Capture the cell that displays the provided text and extract its [x, y] central coordinate. 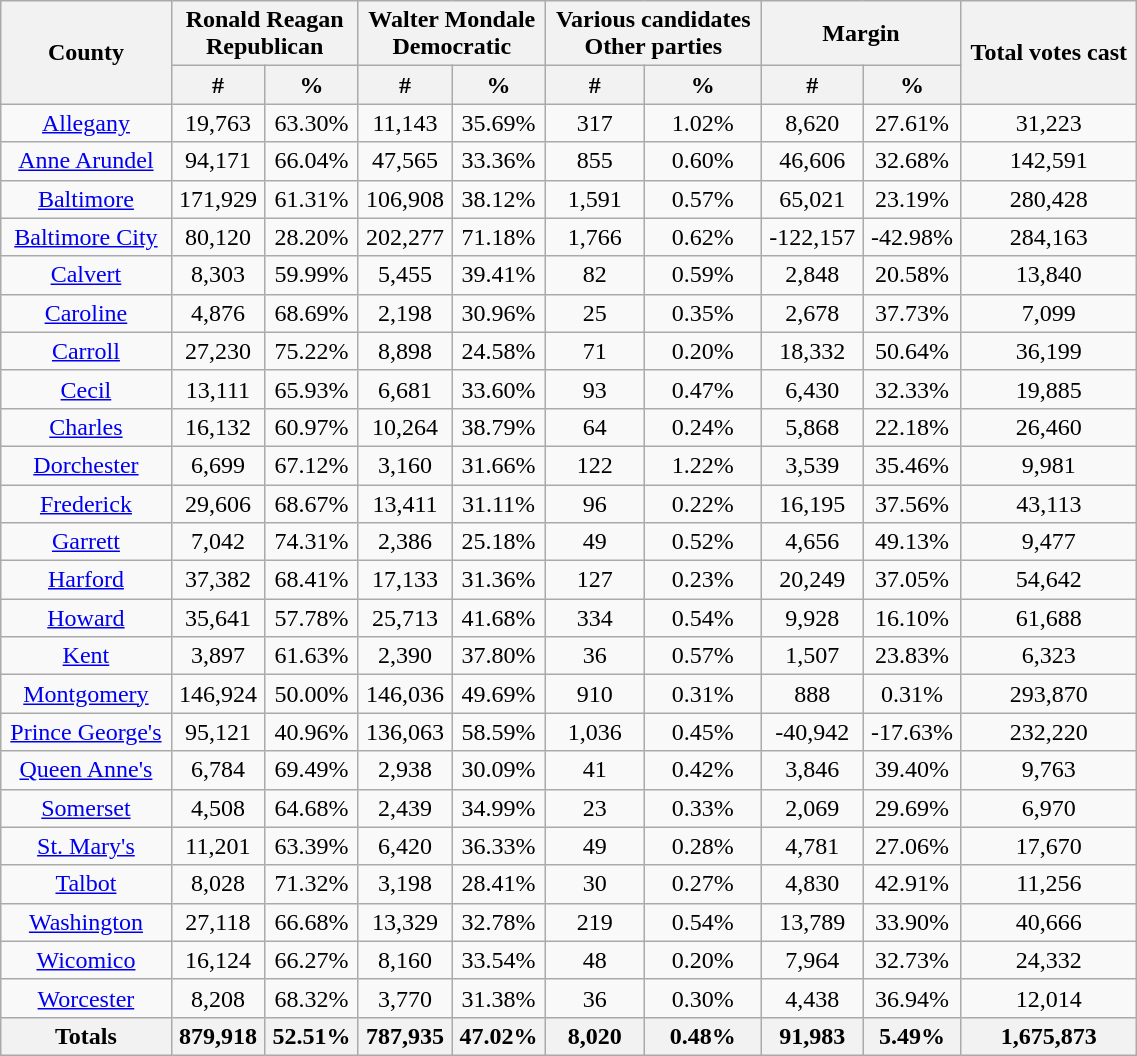
6,784 [218, 770]
82 [594, 275]
232,220 [1049, 732]
Howard [86, 618]
Garrett [86, 542]
County [86, 52]
13,411 [405, 503]
47.02% [499, 1036]
26,460 [1049, 427]
61.31% [312, 199]
16,132 [218, 427]
23.19% [912, 199]
37.80% [499, 656]
28.20% [312, 237]
32.78% [499, 922]
Totals [86, 1036]
Baltimore [86, 199]
31.66% [499, 465]
13,840 [1049, 275]
96 [594, 503]
Total votes cast [1049, 52]
Cecil [86, 389]
52.51% [312, 1036]
23 [594, 808]
8,028 [218, 884]
41 [594, 770]
Wicomico [86, 960]
0.60% [702, 161]
2,439 [405, 808]
9,477 [1049, 542]
5,455 [405, 275]
34.99% [499, 808]
64 [594, 427]
1,675,873 [1049, 1036]
855 [594, 161]
41.68% [499, 618]
32.68% [912, 161]
Frederick [86, 503]
18,332 [812, 351]
11,143 [405, 123]
3,846 [812, 770]
6,699 [218, 465]
40,666 [1049, 922]
3,539 [812, 465]
0.24% [702, 427]
11,201 [218, 846]
St. Mary's [86, 846]
6,430 [812, 389]
31,223 [1049, 123]
35.69% [499, 123]
7,964 [812, 960]
Montgomery [86, 694]
2,678 [812, 313]
49.69% [499, 694]
16,124 [218, 960]
2,848 [812, 275]
37.73% [912, 313]
3,160 [405, 465]
Caroline [86, 313]
2,069 [812, 808]
19,885 [1049, 389]
0.27% [702, 884]
171,929 [218, 199]
13,789 [812, 922]
879,918 [218, 1036]
4,781 [812, 846]
24,332 [1049, 960]
68.41% [312, 580]
0.52% [702, 542]
68.32% [312, 998]
5,868 [812, 427]
28.41% [499, 884]
65.93% [312, 389]
Charles [86, 427]
Calvert [86, 275]
8,898 [405, 351]
Dorchester [86, 465]
4,508 [218, 808]
910 [594, 694]
146,036 [405, 694]
48 [594, 960]
38.79% [499, 427]
6,420 [405, 846]
30.96% [499, 313]
33.54% [499, 960]
32.33% [912, 389]
Washington [86, 922]
5.49% [912, 1036]
58.59% [499, 732]
71.32% [312, 884]
49.13% [912, 542]
0.28% [702, 846]
4,438 [812, 998]
Ronald ReaganRepublican [264, 34]
Various candidatesOther parties [653, 34]
0.33% [702, 808]
17,670 [1049, 846]
9,928 [812, 618]
57.78% [312, 618]
32.73% [912, 960]
127 [594, 580]
0.35% [702, 313]
36.94% [912, 998]
80,120 [218, 237]
29.69% [912, 808]
4,830 [812, 884]
68.67% [312, 503]
33.60% [499, 389]
68.69% [312, 313]
4,876 [218, 313]
0.22% [702, 503]
202,277 [405, 237]
0.23% [702, 580]
1,591 [594, 199]
0.59% [702, 275]
-17.63% [912, 732]
Queen Anne's [86, 770]
8,020 [594, 1036]
27,118 [218, 922]
43,113 [1049, 503]
284,163 [1049, 237]
888 [812, 694]
0.30% [702, 998]
42.91% [912, 884]
9,981 [1049, 465]
3,770 [405, 998]
31.38% [499, 998]
33.36% [499, 161]
37,382 [218, 580]
317 [594, 123]
122 [594, 465]
19,763 [218, 123]
25.18% [499, 542]
36,199 [1049, 351]
Kent [86, 656]
63.39% [312, 846]
23.83% [912, 656]
39.40% [912, 770]
37.05% [912, 580]
27,230 [218, 351]
Prince George's [86, 732]
1.22% [702, 465]
69.49% [312, 770]
91,983 [812, 1036]
Carroll [86, 351]
46,606 [812, 161]
Talbot [86, 884]
25,713 [405, 618]
2,386 [405, 542]
8,303 [218, 275]
61.63% [312, 656]
71.18% [499, 237]
-40,942 [812, 732]
75.22% [312, 351]
65,021 [812, 199]
334 [594, 618]
146,924 [218, 694]
16.10% [912, 618]
Somerset [86, 808]
Allegany [86, 123]
30.09% [499, 770]
Worcester [86, 998]
6,970 [1049, 808]
12,014 [1049, 998]
13,111 [218, 389]
25 [594, 313]
33.90% [912, 922]
13,329 [405, 922]
280,428 [1049, 199]
39.41% [499, 275]
37.56% [912, 503]
Walter MondaleDemocratic [452, 34]
787,935 [405, 1036]
31.36% [499, 580]
59.99% [312, 275]
293,870 [1049, 694]
94,171 [218, 161]
1,507 [812, 656]
95,121 [218, 732]
66.27% [312, 960]
50.00% [312, 694]
66.68% [312, 922]
-122,157 [812, 237]
Baltimore City [86, 237]
0.62% [702, 237]
1,036 [594, 732]
9,763 [1049, 770]
27.61% [912, 123]
74.31% [312, 542]
2,198 [405, 313]
8,620 [812, 123]
64.68% [312, 808]
24.58% [499, 351]
71 [594, 351]
20,249 [812, 580]
38.12% [499, 199]
35,641 [218, 618]
50.64% [912, 351]
30 [594, 884]
60.97% [312, 427]
-42.98% [912, 237]
3,198 [405, 884]
136,063 [405, 732]
10,264 [405, 427]
27.06% [912, 846]
93 [594, 389]
219 [594, 922]
0.47% [702, 389]
142,591 [1049, 161]
0.45% [702, 732]
11,256 [1049, 884]
40.96% [312, 732]
2,938 [405, 770]
106,908 [405, 199]
47,565 [405, 161]
29,606 [218, 503]
4,656 [812, 542]
35.46% [912, 465]
16,195 [812, 503]
0.48% [702, 1036]
36.33% [499, 846]
6,681 [405, 389]
Margin [861, 34]
54,642 [1049, 580]
1.02% [702, 123]
8,208 [218, 998]
61,688 [1049, 618]
20.58% [912, 275]
67.12% [312, 465]
2,390 [405, 656]
3,897 [218, 656]
31.11% [499, 503]
6,323 [1049, 656]
7,099 [1049, 313]
0.42% [702, 770]
17,133 [405, 580]
7,042 [218, 542]
8,160 [405, 960]
Anne Arundel [86, 161]
66.04% [312, 161]
1,766 [594, 237]
22.18% [912, 427]
63.30% [312, 123]
Harford [86, 580]
